Return (x, y) of the center of cell containing provided text 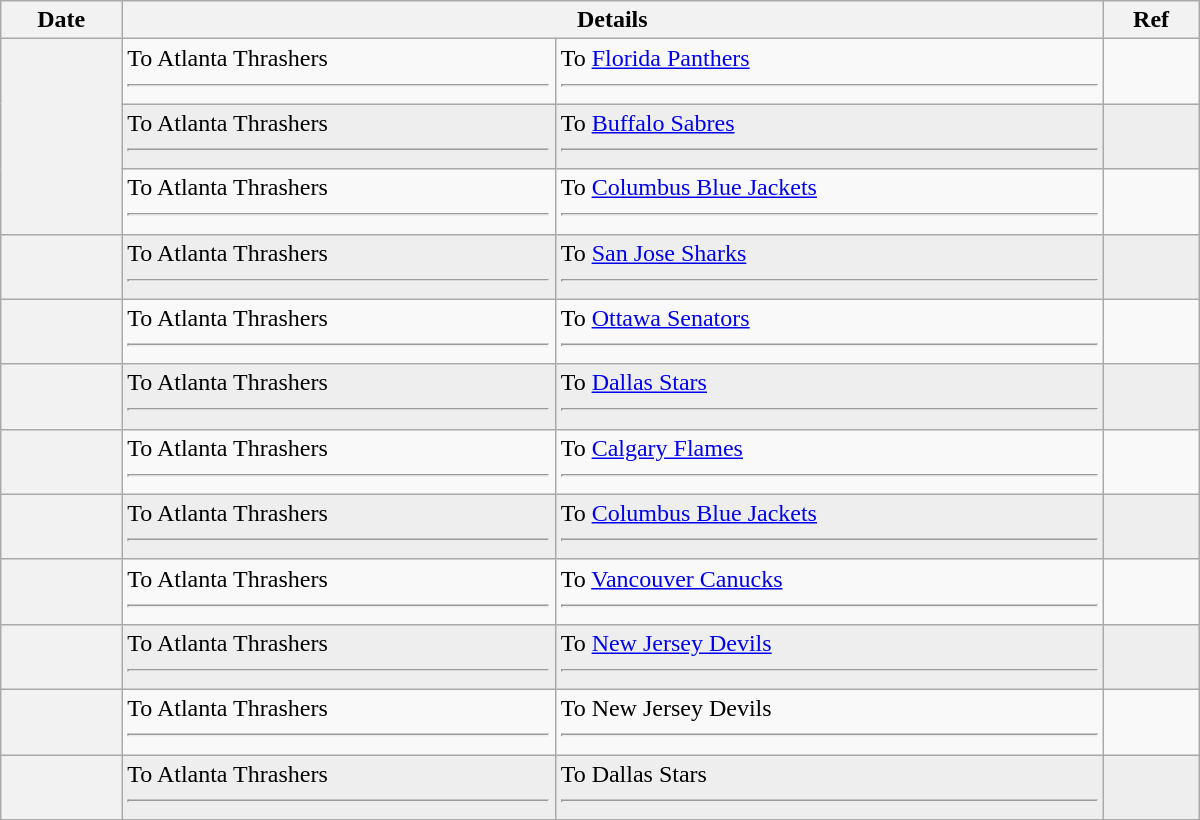
Details (612, 20)
Ref (1151, 20)
To Buffalo Sabres (829, 136)
To Ottawa Senators (829, 332)
To Calgary Flames (829, 462)
Date (62, 20)
To Vancouver Canucks (829, 592)
To Florida Panthers (829, 72)
To San Jose Sharks (829, 266)
